Capture the cell that displays the provided text and extract its [x, y] central coordinate. 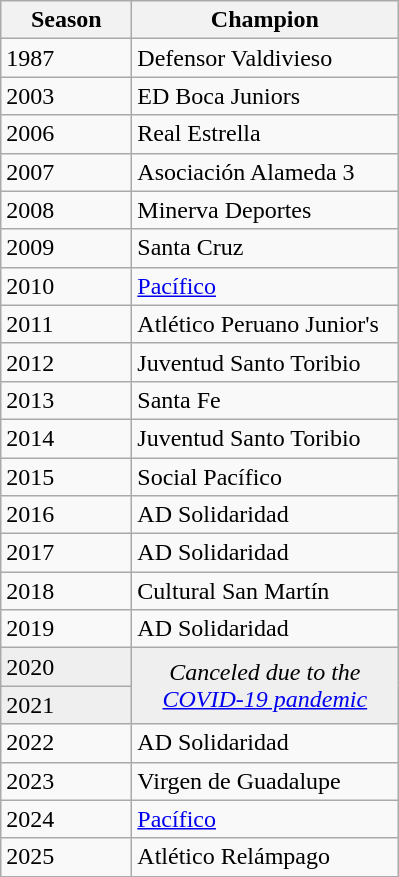
2015 [66, 477]
2016 [66, 515]
Defensor Valdivieso [265, 58]
2019 [66, 629]
Santa Cruz [265, 248]
2008 [66, 210]
Atlético Relámpago [265, 857]
2021 [66, 705]
2007 [66, 172]
2018 [66, 591]
1987 [66, 58]
Season [66, 20]
Virgen de Guadalupe [265, 781]
2022 [66, 743]
2013 [66, 400]
Champion [265, 20]
Minerva Deportes [265, 210]
2020 [66, 667]
2017 [66, 553]
2025 [66, 857]
Atlético Peruano Junior's [265, 324]
2024 [66, 819]
Asociación Alameda 3 [265, 172]
Real Estrella [265, 134]
2011 [66, 324]
2003 [66, 96]
ED Boca Juniors [265, 96]
2012 [66, 362]
2009 [66, 248]
2006 [66, 134]
Canceled due to the COVID-19 pandemic [265, 686]
2023 [66, 781]
2014 [66, 438]
Cultural San Martín [265, 591]
Social Pacífico [265, 477]
Santa Fe [265, 400]
2010 [66, 286]
